Detect which cell encompasses the target text, then output its (x, y) center coordinate. 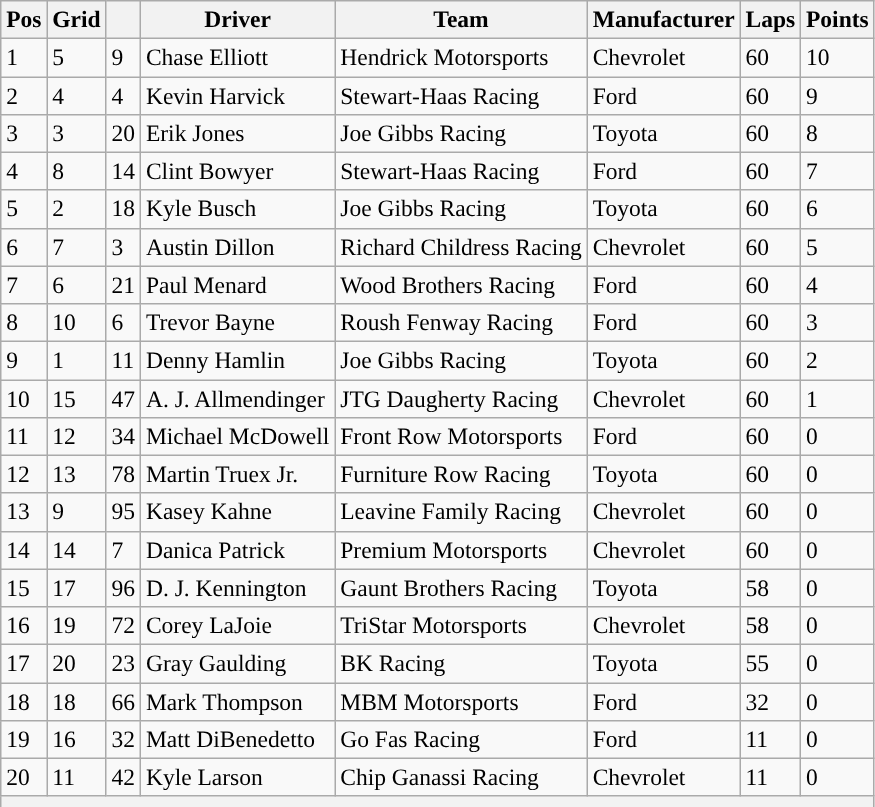
A. J. Allmendinger (237, 398)
Wood Brothers Racing (461, 285)
Paul Menard (237, 285)
47 (123, 398)
D. J. Kennington (237, 588)
Corey LaJoie (237, 625)
Kevin Harvick (237, 95)
34 (123, 436)
Chase Elliott (237, 57)
96 (123, 588)
66 (123, 701)
Front Row Motorsports (461, 436)
95 (123, 512)
Mark Thompson (237, 701)
Manufacturer (664, 19)
21 (123, 285)
55 (770, 663)
42 (123, 777)
Furniture Row Racing (461, 474)
BK Racing (461, 663)
Hendrick Motorsports (461, 57)
Grid (76, 19)
Leavine Family Racing (461, 512)
78 (123, 474)
JTG Daugherty Racing (461, 398)
MBM Motorsports (461, 701)
Clint Bowyer (237, 171)
Richard Childress Racing (461, 247)
Pos (24, 19)
Trevor Bayne (237, 322)
Laps (770, 19)
Kyle Busch (237, 209)
Driver (237, 19)
Gaunt Brothers Racing (461, 588)
Kyle Larson (237, 777)
23 (123, 663)
Chip Ganassi Racing (461, 777)
Michael McDowell (237, 436)
Team (461, 19)
Erik Jones (237, 133)
TriStar Motorsports (461, 625)
Go Fas Racing (461, 739)
72 (123, 625)
Kasey Kahne (237, 512)
Points (838, 19)
Danica Patrick (237, 550)
Austin Dillon (237, 247)
Roush Fenway Racing (461, 322)
Matt DiBenedetto (237, 739)
Martin Truex Jr. (237, 474)
Denny Hamlin (237, 360)
Premium Motorsports (461, 550)
Gray Gaulding (237, 663)
